Output the [X, Y] coordinate of the center of the cell containing the given text.  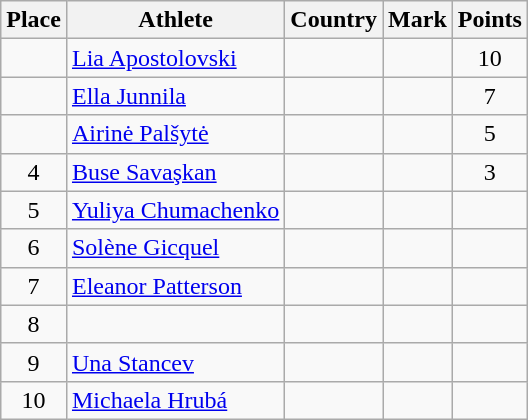
Points [490, 20]
6 [34, 248]
Una Stancev [175, 362]
Yuliya Chumachenko [175, 210]
Country [334, 20]
Airinė Palšytė [175, 134]
Athlete [175, 20]
8 [34, 324]
9 [34, 362]
4 [34, 172]
Eleanor Patterson [175, 286]
3 [490, 172]
Buse Savaşkan [175, 172]
Ella Junnila [175, 96]
Lia Apostolovski [175, 58]
Place [34, 20]
Mark [418, 20]
Solène Gicquel [175, 248]
Michaela Hrubá [175, 400]
